Scan for the cell matching the given text and deliver its [x, y] coordinate at center. 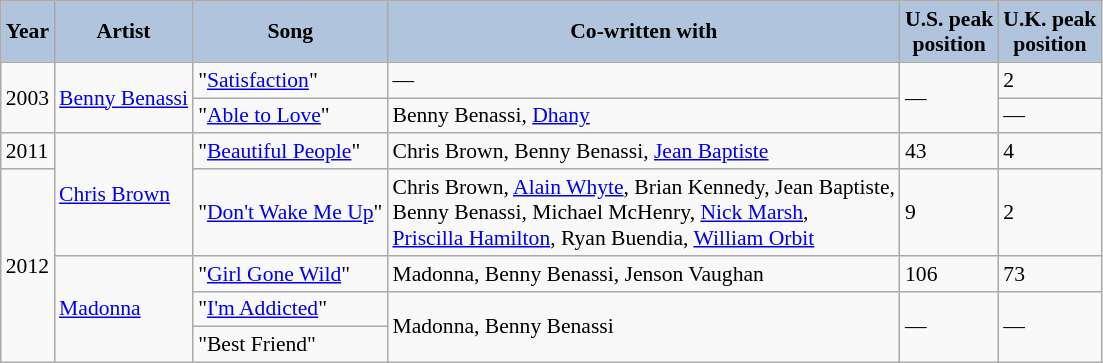
"Beautiful People" [290, 152]
4 [1050, 152]
2012 [28, 266]
43 [949, 152]
"Best Friend" [290, 345]
Chris Brown [124, 195]
Madonna, Benny Benassi, Jenson Vaughan [644, 274]
Chris Brown, Alain Whyte, Brian Kennedy, Jean Baptiste, Benny Benassi, Michael McHenry, Nick Marsh, Priscilla Hamilton, Ryan Buendia, William Orbit [644, 212]
Benny Benassi, Dhany [644, 116]
"I'm Addicted" [290, 309]
Song [290, 32]
Co-written with [644, 32]
"Able to Love" [290, 116]
"Satisfaction" [290, 80]
2003 [28, 98]
9 [949, 212]
Year [28, 32]
73 [1050, 274]
106 [949, 274]
Artist [124, 32]
U.S. peak position [949, 32]
Chris Brown, Benny Benassi, Jean Baptiste [644, 152]
Benny Benassi [124, 98]
Madonna, Benny Benassi [644, 326]
"Girl Gone Wild" [290, 274]
Madonna [124, 310]
U.K. peak position [1050, 32]
"Don't Wake Me Up" [290, 212]
2011 [28, 152]
